Extract the [x, y] coordinate from the center of the cell holding the provided text.  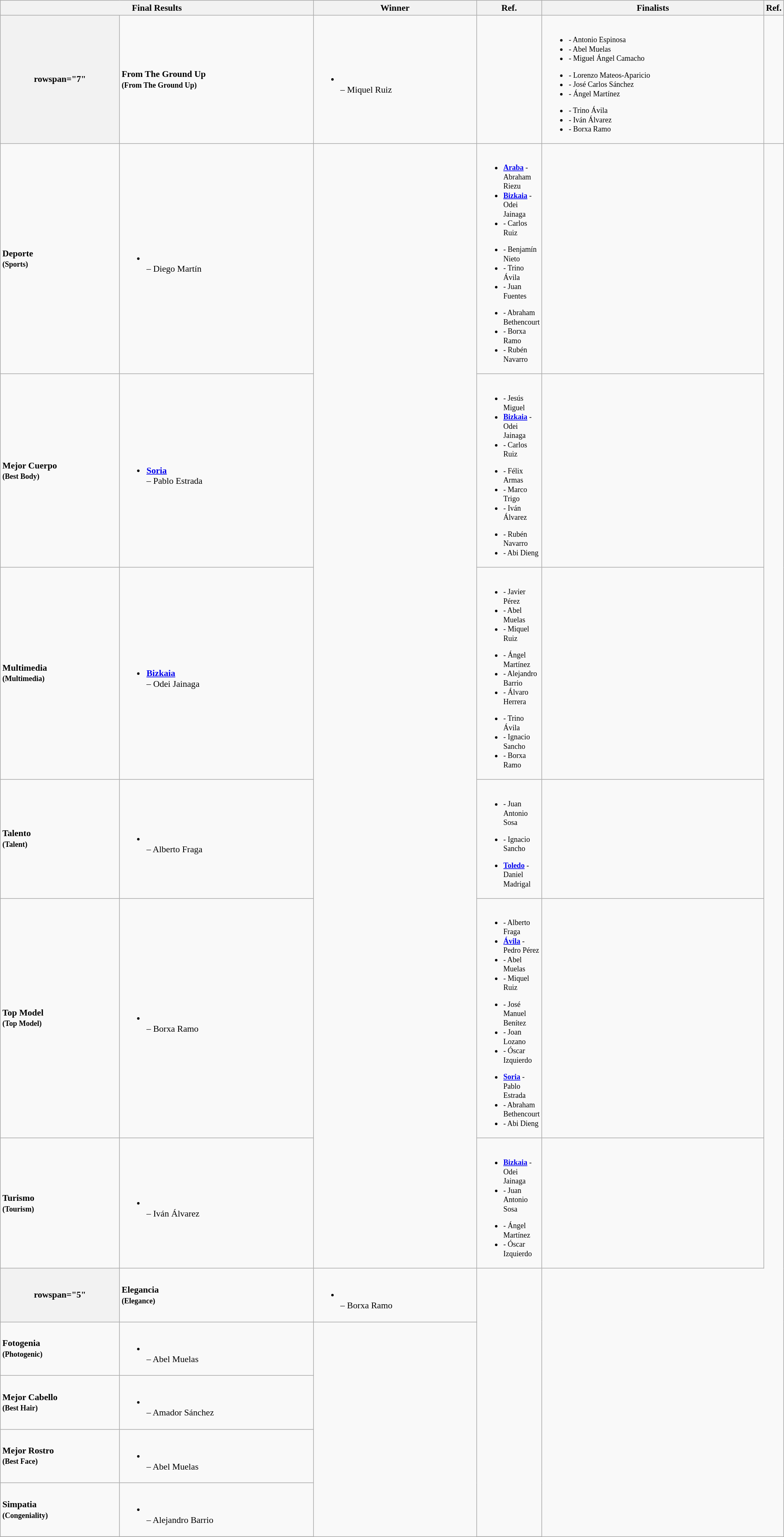
Bizkaia - Odei Jainaga - Juan Antonio Sosa - Ángel Martínez - Óscar Izquierdo [509, 1203]
Soria – Pablo Estrada [217, 471]
Turismo(Tourism) [60, 1203]
Winner [395, 8]
– Alejandro Barrio [217, 1510]
Mejor Rostro(Best Face) [60, 1456]
Bizkaia – Odei Jainaga [217, 673]
rowspan="7" [60, 79]
Final Results [157, 8]
– Alberto Fraga [217, 839]
Simpatia(Congeniality) [60, 1510]
Mejor Cuerpo(Best Body) [60, 471]
– Diego Martín [217, 259]
Top Model(Top Model) [60, 1018]
- Javier Pérez - Abel Muelas - Miquel Ruiz - Ángel Martínez - Alejandro Barrio - Álvaro Herrera - Trino Ávila - Ignacio Sancho - Borxa Ramo [509, 673]
From The Ground Up(From The Ground Up) [217, 79]
– Iván Álvarez [217, 1203]
Fotogenia(Photogenic) [60, 1349]
Elegancia(Elegance) [217, 1295]
- Jesús Miguel Bizkaia - Odei Jainaga - Carlos Ruiz - Félix Armas - Marco Trigo - Iván Álvarez - Rubén Navarro - Abi Dieng [509, 471]
Talento(Talent) [60, 839]
rowspan="5" [60, 1295]
Multimedia(Multimedia) [60, 673]
– Amador Sánchez [217, 1403]
Finalists [653, 8]
Mejor Cabello(Best Hair) [60, 1403]
Deporte(Sports) [60, 259]
– Miquel Ruiz [395, 79]
- Juan Antonio Sosa - Ignacio Sancho Toledo - Daniel Madrigal [509, 839]
